Capture the cell that displays the provided text and extract its [x, y] central coordinate. 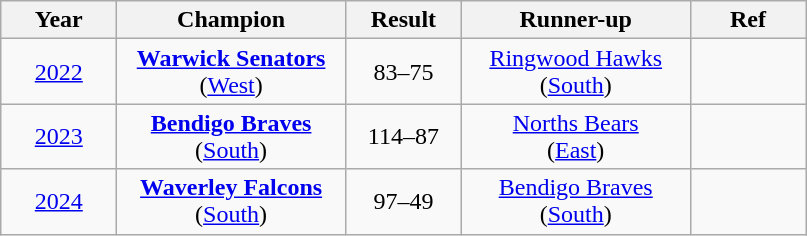
Result [403, 20]
2023 [59, 136]
Ref [748, 20]
2024 [59, 202]
Waverley Falcons(South) [232, 202]
97–49 [403, 202]
Norths Bears(East) [576, 136]
83–75 [403, 72]
Ringwood Hawks(South) [576, 72]
Champion [232, 20]
Runner-up [576, 20]
Year [59, 20]
Warwick Senators(West) [232, 72]
2022 [59, 72]
114–87 [403, 136]
